Extract the (x, y) coordinate from the center of the cell holding the provided text.  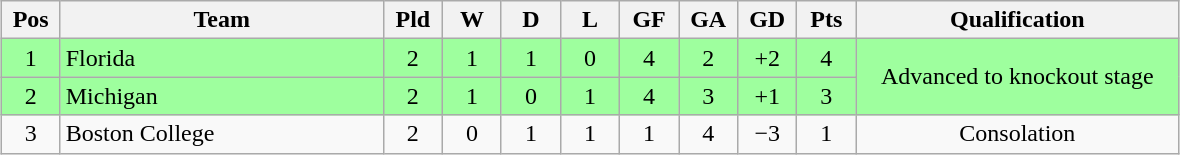
L (590, 20)
Pts (826, 20)
GD (768, 20)
−3 (768, 134)
Consolation (1018, 134)
Michigan (222, 96)
Florida (222, 58)
Boston College (222, 134)
Pos (30, 20)
Pld (412, 20)
+2 (768, 58)
GF (650, 20)
+1 (768, 96)
Advanced to knockout stage (1018, 77)
Qualification (1018, 20)
W (472, 20)
D (530, 20)
Team (222, 20)
GA (708, 20)
